Pinpoint the cell where the given text exists, returning its (x, y) midpoint coordinate. 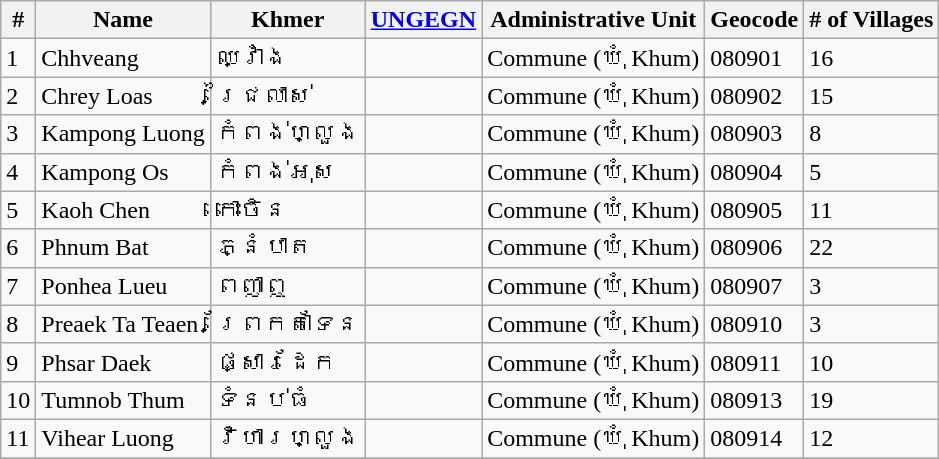
080906 (754, 248)
ពញាឮ (288, 286)
19 (872, 400)
# (18, 20)
ជ្រៃលាស់ (288, 96)
6 (18, 248)
080910 (754, 324)
9 (18, 362)
7 (18, 286)
Phnum Bat (123, 248)
កំពង់អុស (288, 172)
វិហារហ្លួង (288, 438)
កំពង់ហ្លួង (288, 134)
ព្រែកតាទែន (288, 324)
Geocode (754, 20)
UNGEGN (423, 20)
Chrey Loas (123, 96)
Khmer (288, 20)
12 (872, 438)
1 (18, 58)
080905 (754, 210)
Preaek Ta Teaen (123, 324)
15 (872, 96)
080911 (754, 362)
# of Villages (872, 20)
4 (18, 172)
080902 (754, 96)
Kampong Os (123, 172)
Tumnob Thum (123, 400)
Phsar Daek (123, 362)
Vihear Luong (123, 438)
22 (872, 248)
Ponhea Lueu (123, 286)
ផ្សារដែក (288, 362)
2 (18, 96)
Kaoh Chen (123, 210)
Kampong Luong (123, 134)
Name (123, 20)
កោះចិន (288, 210)
Chhveang (123, 58)
ភ្នំបាត (288, 248)
080907 (754, 286)
Administrative Unit (594, 20)
ឈ្វាំង (288, 58)
ទំនប់ធំ (288, 400)
16 (872, 58)
080901 (754, 58)
080904 (754, 172)
080913 (754, 400)
080914 (754, 438)
080903 (754, 134)
